Detect which cell encompasses the target text, then output its (x, y) center coordinate. 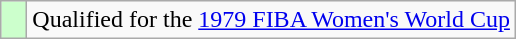
Qualified for the 1979 FIBA Women's World Cup (272, 20)
